From the cell containing the given text, extract its center point as [X, Y] coordinate. 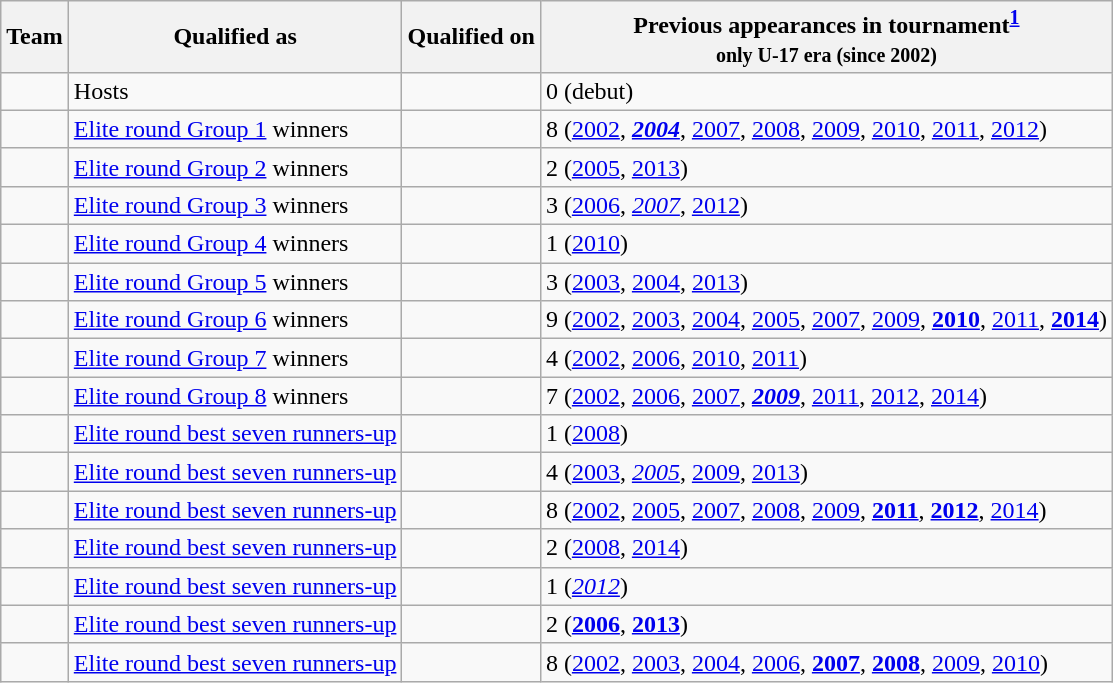
8 (2002, 2005, 2007, 2008, 2009, 2011, 2012, 2014) [826, 510]
Team [35, 37]
4 (2002, 2006, 2010, 2011) [826, 358]
Elite round Group 1 winners [235, 129]
Qualified as [235, 37]
1 (2010) [826, 244]
Elite round Group 7 winners [235, 358]
1 (2012) [826, 586]
8 (2002, 2004, 2007, 2008, 2009, 2010, 2011, 2012) [826, 129]
2 (2008, 2014) [826, 548]
Hosts [235, 91]
Elite round Group 6 winners [235, 320]
3 (2006, 2007, 2012) [826, 205]
7 (2002, 2006, 2007, 2009, 2011, 2012, 2014) [826, 396]
2 (2006, 2013) [826, 624]
9 (2002, 2003, 2004, 2005, 2007, 2009, 2010, 2011, 2014) [826, 320]
Elite round Group 4 winners [235, 244]
Elite round Group 3 winners [235, 205]
Elite round Group 5 winners [235, 282]
Previous appearances in tournament1only U-17 era (since 2002) [826, 37]
8 (2002, 2003, 2004, 2006, 2007, 2008, 2009, 2010) [826, 662]
4 (2003, 2005, 2009, 2013) [826, 472]
2 (2005, 2013) [826, 167]
1 (2008) [826, 434]
Elite round Group 8 winners [235, 396]
Qualified on [471, 37]
Elite round Group 2 winners [235, 167]
0 (debut) [826, 91]
3 (2003, 2004, 2013) [826, 282]
